Locate the cell with the specified text and output its (x, y) center coordinate. 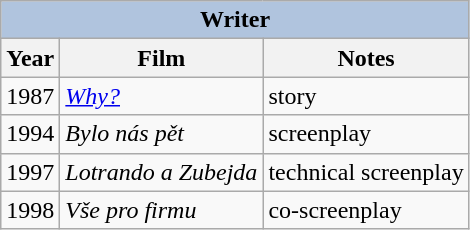
Film (162, 58)
Notes (366, 58)
1997 (30, 172)
Writer (235, 20)
story (366, 96)
technical screenplay (366, 172)
Why? (162, 96)
1994 (30, 134)
1987 (30, 96)
co-screenplay (366, 210)
Vše pro firmu (162, 210)
Lotrando a Zubejda (162, 172)
screenplay (366, 134)
Bylo nás pět (162, 134)
1998 (30, 210)
Year (30, 58)
